Extract the (X, Y) coordinate from the center of the cell holding the provided text.  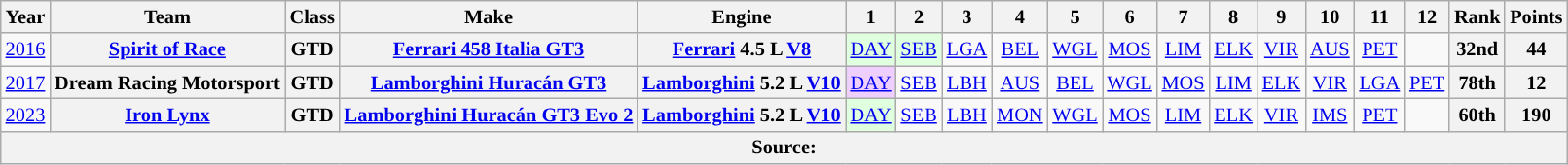
Class (312, 16)
Iron Lynx (167, 115)
Lamborghini Huracán GT3 (489, 82)
190 (1536, 115)
Dream Racing Motorsport (167, 82)
Points (1536, 16)
Ferrari 458 Italia GT3 (489, 49)
5 (1075, 16)
7 (1184, 16)
Source: (784, 148)
Ferrari 4.5 L V8 (742, 49)
60th (1477, 115)
Make (489, 16)
11 (1380, 16)
3 (967, 16)
44 (1536, 49)
Year (25, 16)
9 (1281, 16)
2023 (25, 115)
6 (1130, 16)
IMS (1330, 115)
32nd (1477, 49)
Spirit of Race (167, 49)
78th (1477, 82)
Rank (1477, 16)
1 (871, 16)
Lamborghini Huracán GT3 Evo 2 (489, 115)
MON (1020, 115)
2017 (25, 82)
2 (919, 16)
2016 (25, 49)
10 (1330, 16)
Engine (742, 16)
8 (1232, 16)
4 (1020, 16)
Team (167, 16)
